Identify which cell holds the provided text, then report its [X, Y] central coordinate. 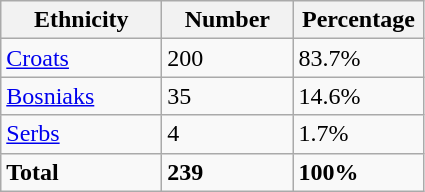
14.6% [358, 96]
83.7% [358, 58]
35 [228, 96]
200 [228, 58]
4 [228, 134]
Ethnicity [82, 20]
1.7% [358, 134]
Total [82, 172]
239 [228, 172]
Bosniaks [82, 96]
Percentage [358, 20]
100% [358, 172]
Serbs [82, 134]
Number [228, 20]
Croats [82, 58]
